Determine the [X, Y] coordinate at the center of the cell enclosing the given text.  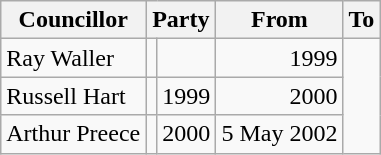
Councillor [74, 20]
Ray Waller [74, 58]
To [362, 20]
From [280, 20]
Party [181, 20]
Arthur Preece [74, 134]
5 May 2002 [280, 134]
Russell Hart [74, 96]
